Scan for the cell matching the given text and deliver its [X, Y] coordinate at center. 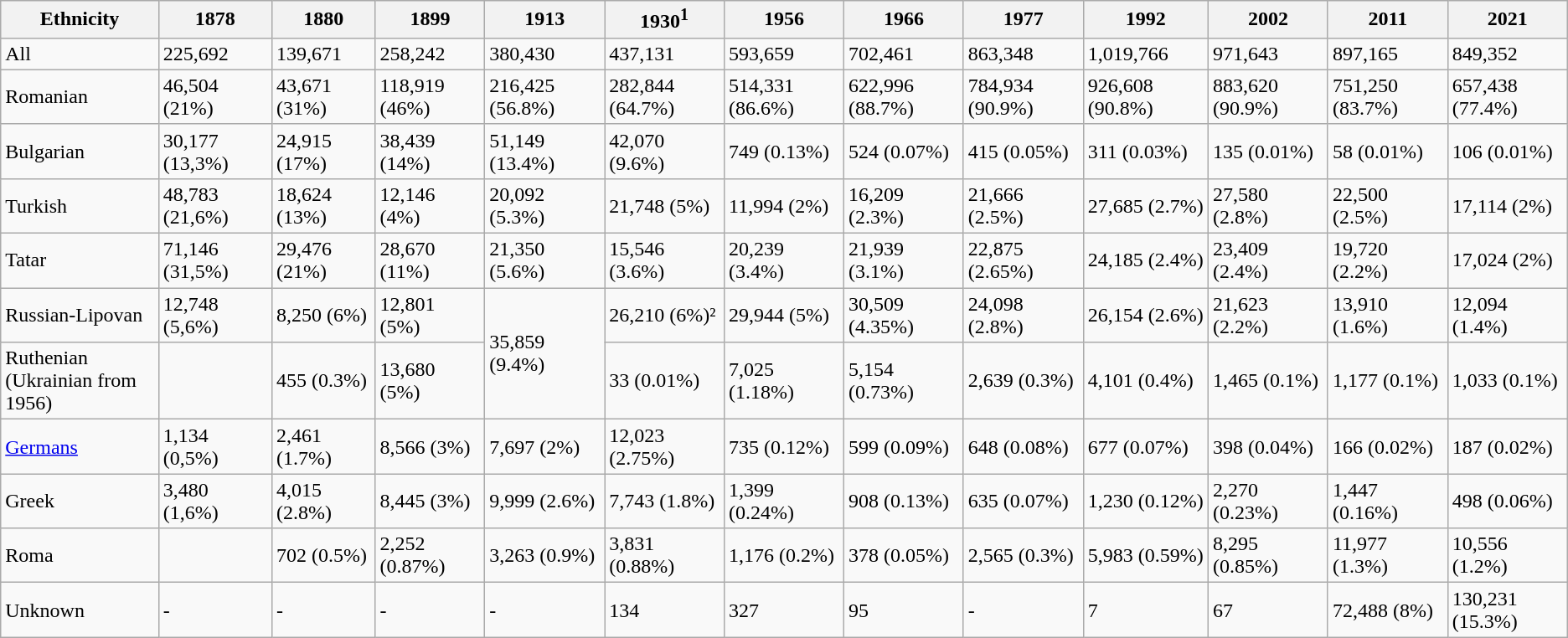
2002 [1268, 20]
19301 [665, 20]
635 (0.07%) [1024, 501]
23,409 (2.4%) [1268, 261]
897,165 [1387, 54]
7 [1146, 610]
27,685 (2.7%) [1146, 206]
1880 [323, 20]
11,977 (1.3%) [1387, 556]
849,352 [1508, 54]
Ruthenian (Ukrainian from 1956) [80, 381]
1,177 (0.1%) [1387, 381]
1899 [431, 20]
749 (0.13%) [784, 151]
29,944 (5%) [784, 315]
593,659 [784, 54]
17,024 (2%) [1508, 261]
Turkish [80, 206]
514,331 (86.6%) [784, 97]
166 (0.02%) [1387, 447]
12,748 (5,6%) [214, 315]
1,399 (0.24%) [784, 501]
22,875 (2.65%) [1024, 261]
12,801 (5%) [431, 315]
12,023 (2.75%) [665, 447]
1,230 (0.12%) [1146, 501]
677 (0.07%) [1146, 447]
216,425 (56.8%) [544, 97]
Romanian [80, 97]
30,177 (13,3%) [214, 151]
2,270 (0.23%) [1268, 501]
378 (0.05%) [903, 556]
648 (0.08%) [1024, 447]
13,910 (1.6%) [1387, 315]
18,624 (13%) [323, 206]
1966 [903, 20]
2011 [1387, 20]
863,348 [1024, 54]
95 [903, 610]
24,185 (2.4%) [1146, 261]
1,447 (0.16%) [1387, 501]
1,134 (0,5%) [214, 447]
883,620 (90.9%) [1268, 97]
130,231 (15.3%) [1508, 610]
43,671 (31%) [323, 97]
455 (0.3%) [323, 381]
21,623 (2.2%) [1268, 315]
2,639 (0.3%) [1024, 381]
225,692 [214, 54]
1,176 (0.2%) [784, 556]
282,844 (64.7%) [665, 97]
Tatar [80, 261]
16,209 (2.3%) [903, 206]
139,671 [323, 54]
67 [1268, 610]
2021 [1508, 20]
926,608 (90.8%) [1146, 97]
3,263 (0.9%) [544, 556]
8,566 (3%) [431, 447]
12,094 (1.4%) [1508, 315]
1,019,766 [1146, 54]
51,149 (13.4%) [544, 151]
9,999 (2.6%) [544, 501]
26,210 (6%)² [665, 315]
7,743 (1.8%) [665, 501]
134 [665, 610]
15,546 (3.6%) [665, 261]
19,720 (2.2%) [1387, 261]
28,670 (11%) [431, 261]
All [80, 54]
3,480 (1,6%) [214, 501]
48,783 (21,6%) [214, 206]
24,915 (17%) [323, 151]
20,092 (5.3%) [544, 206]
380,430 [544, 54]
8,250 (6%) [323, 315]
1878 [214, 20]
5,983 (0.59%) [1146, 556]
1992 [1146, 20]
72,488 (8%) [1387, 610]
4,101 (0.4%) [1146, 381]
Unknown [80, 610]
30,509 (4.35%) [903, 315]
1977 [1024, 20]
908 (0.13%) [903, 501]
38,439 (14%) [431, 151]
21,748 (5%) [665, 206]
17,114 (2%) [1508, 206]
Germans [80, 447]
622,996 (88.7%) [903, 97]
Russian-Lipovan [80, 315]
11,994 (2%) [784, 206]
702,461 [903, 54]
Greek [80, 501]
2,252 (0.87%) [431, 556]
7,025 (1.18%) [784, 381]
71,146 (31,5%) [214, 261]
33 (0.01%) [665, 381]
13,680 (5%) [431, 381]
58 (0.01%) [1387, 151]
20,239 (3.4%) [784, 261]
5,154 (0.73%) [903, 381]
398 (0.04%) [1268, 447]
21,939 (3.1%) [903, 261]
1,033 (0.1%) [1508, 381]
42,070 (9.6%) [665, 151]
187 (0.02%) [1508, 447]
21,666 (2.5%) [1024, 206]
Ethnicity [80, 20]
702 (0.5%) [323, 556]
21,350 (5.6%) [544, 261]
3,831 (0.88%) [665, 556]
22,500 (2.5%) [1387, 206]
46,504 (21%) [214, 97]
24,098 (2.8%) [1024, 315]
29,476 (21%) [323, 261]
27,580 (2.8%) [1268, 206]
327 [784, 610]
415 (0.05%) [1024, 151]
751,250 (83.7%) [1387, 97]
1913 [544, 20]
437,131 [665, 54]
2,565 (0.3%) [1024, 556]
26,154 (2.6%) [1146, 315]
971,643 [1268, 54]
735 (0.12%) [784, 447]
118,919 (46%) [431, 97]
524 (0.07%) [903, 151]
498 (0.06%) [1508, 501]
10,556 (1.2%) [1508, 556]
258,242 [431, 54]
8,445 (3%) [431, 501]
135 (0.01%) [1268, 151]
1956 [784, 20]
311 (0.03%) [1146, 151]
35,859 (9.4%) [544, 353]
8,295 (0.85%) [1268, 556]
7,697 (2%) [544, 447]
1,465 (0.1%) [1268, 381]
106 (0.01%) [1508, 151]
4,015 (2.8%) [323, 501]
657,438 (77.4%) [1508, 97]
784,934 (90.9%) [1024, 97]
599 (0.09%) [903, 447]
Bulgarian [80, 151]
Roma [80, 556]
12,146 (4%) [431, 206]
2,461 (1.7%) [323, 447]
